Locate the cell with the specified text and output its (x, y) center coordinate. 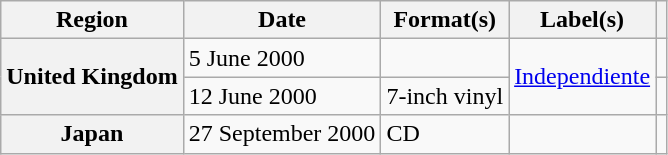
Label(s) (582, 20)
5 June 2000 (282, 58)
Independiente (582, 77)
United Kingdom (92, 77)
27 September 2000 (282, 134)
Format(s) (445, 20)
Region (92, 20)
7-inch vinyl (445, 96)
12 June 2000 (282, 96)
Date (282, 20)
CD (445, 134)
Japan (92, 134)
